Determine the (x, y) coordinate at the center of the cell enclosing the given text.  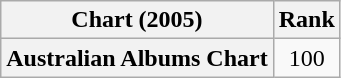
Chart (2005) (137, 20)
Australian Albums Chart (137, 58)
100 (306, 58)
Rank (306, 20)
